Extract the (x, y) coordinate from the center of the cell holding the provided text.  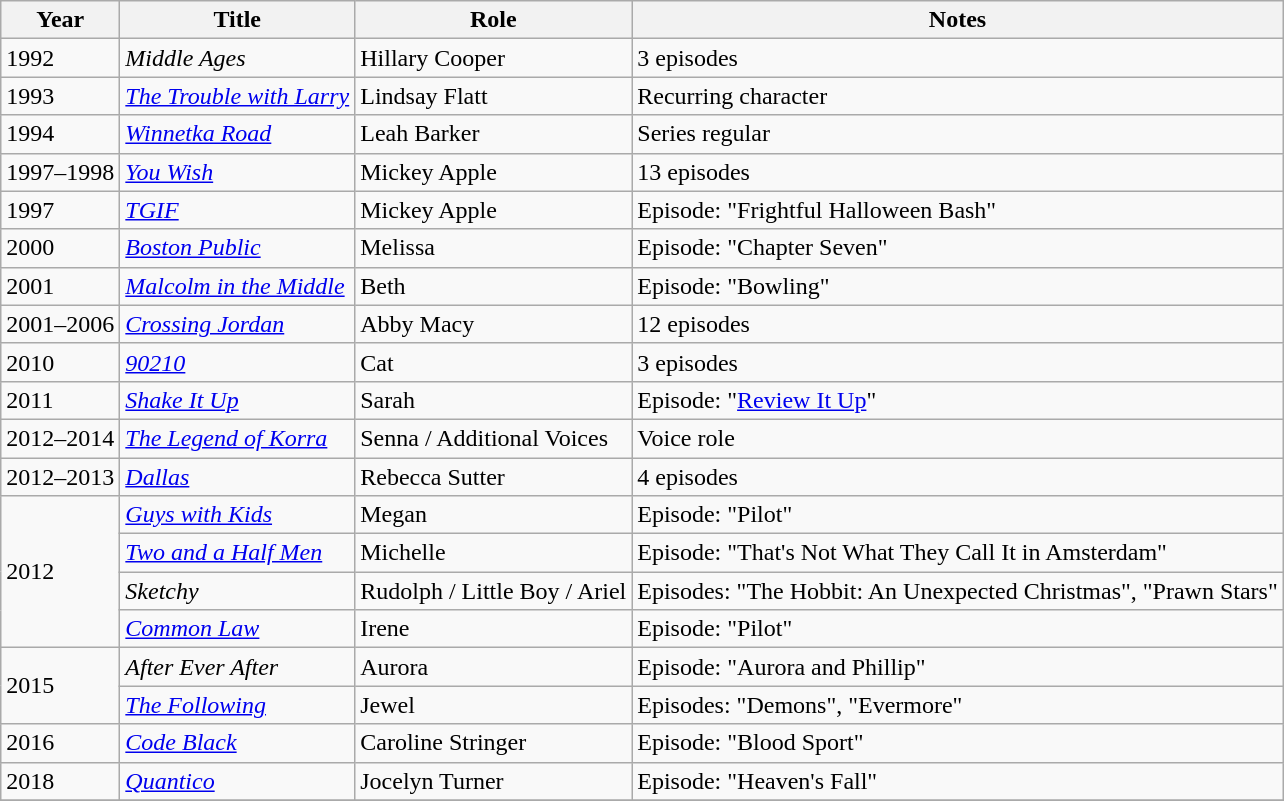
2012 (60, 572)
Beth (494, 286)
Episodes: "The Hobbit: An Unexpected Christmas", "Prawn Stars" (958, 591)
The Trouble with Larry (238, 96)
The Following (238, 705)
2015 (60, 686)
Episode: "Blood Sport" (958, 743)
Middle Ages (238, 58)
Jocelyn Turner (494, 781)
Crossing Jordan (238, 324)
Megan (494, 515)
Sketchy (238, 591)
4 episodes (958, 477)
Dallas (238, 477)
Jewel (494, 705)
Abby Macy (494, 324)
Role (494, 20)
Code Black (238, 743)
90210 (238, 362)
Quantico (238, 781)
Series regular (958, 134)
Boston Public (238, 248)
Caroline Stringer (494, 743)
Episode: "Heaven's Fall" (958, 781)
Leah Barker (494, 134)
After Ever After (238, 667)
You Wish (238, 172)
Episodes: "Demons", "Evermore" (958, 705)
Michelle (494, 553)
Two and a Half Men (238, 553)
Rebecca Sutter (494, 477)
Rudolph / Little Boy / Ariel (494, 591)
Hillary Cooper (494, 58)
Shake It Up (238, 400)
Episode: "Bowling" (958, 286)
12 episodes (958, 324)
1993 (60, 96)
Irene (494, 629)
Guys with Kids (238, 515)
2001–2006 (60, 324)
Malcolm in the Middle (238, 286)
2012–2013 (60, 477)
2012–2014 (60, 438)
Cat (494, 362)
Episode: "Review It Up" (958, 400)
Aurora (494, 667)
Voice role (958, 438)
Episode: "Chapter Seven" (958, 248)
13 episodes (958, 172)
Episode: "Frightful Halloween Bash" (958, 210)
Episode: "Aurora and Phillip" (958, 667)
Lindsay Flatt (494, 96)
1997 (60, 210)
TGIF (238, 210)
2011 (60, 400)
The Legend of Korra (238, 438)
Winnetka Road (238, 134)
1994 (60, 134)
2016 (60, 743)
2001 (60, 286)
Sarah (494, 400)
Title (238, 20)
Year (60, 20)
2018 (60, 781)
1992 (60, 58)
Senna / Additional Voices (494, 438)
Notes (958, 20)
Recurring character (958, 96)
Common Law (238, 629)
Melissa (494, 248)
2010 (60, 362)
1997–1998 (60, 172)
2000 (60, 248)
Episode: "That's Not What They Call It in Amsterdam" (958, 553)
